Return the [x, y] coordinate for the center point of the cell that contains the specified text.  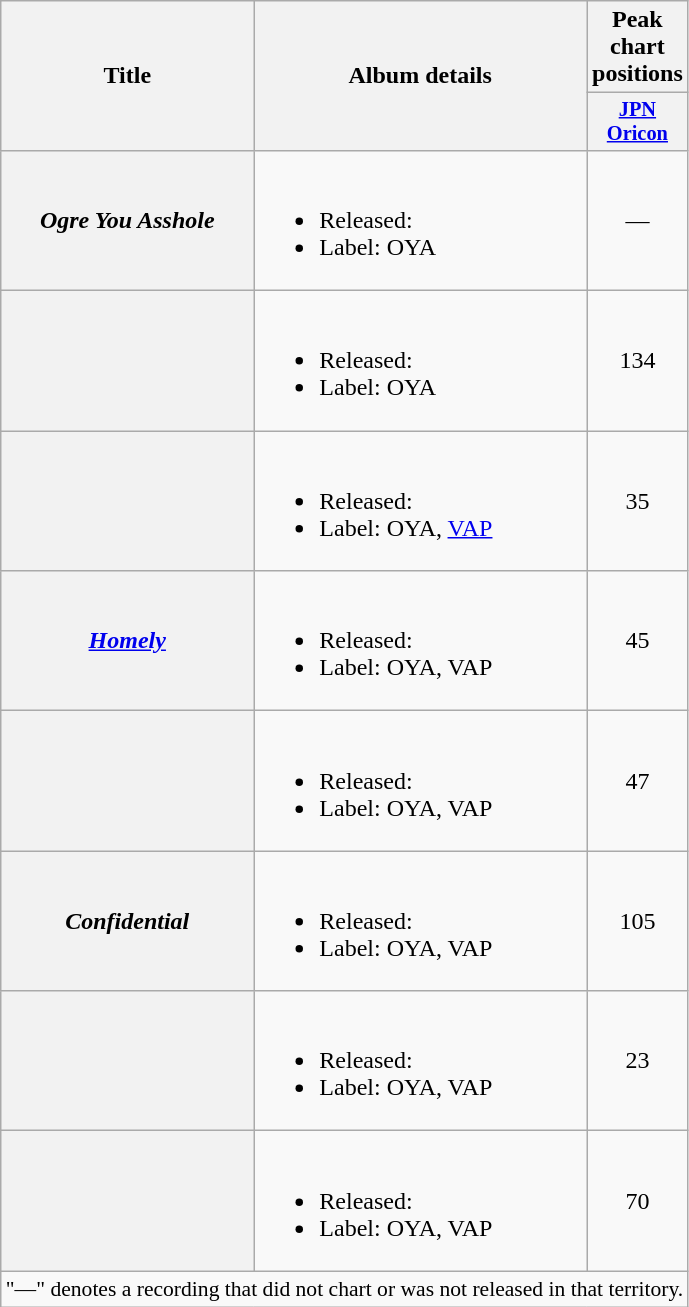
70 [637, 1201]
45 [637, 641]
Peak chart positions [637, 47]
134 [637, 361]
JPNOricon [637, 122]
— [637, 220]
Homely [128, 641]
Ogre You Asshole [128, 220]
Confidential [128, 921]
23 [637, 1061]
"—" denotes a recording that did not chart or was not released in that territory. [345, 1289]
Title [128, 76]
105 [637, 921]
35 [637, 501]
47 [637, 781]
Album details [420, 76]
